Scan for the cell matching the given text and deliver its [x, y] coordinate at center. 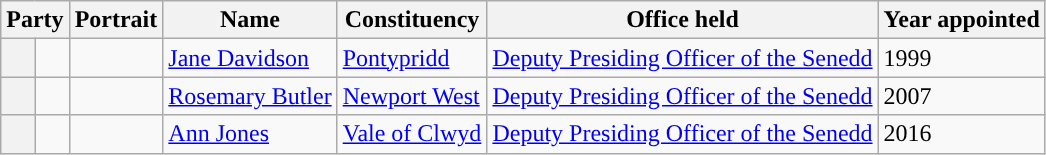
Jane Davidson [250, 58]
2007 [962, 96]
Name [250, 20]
Vale of Clwyd [412, 134]
Constituency [412, 20]
1999 [962, 58]
Office held [682, 20]
Newport West [412, 96]
Pontypridd [412, 58]
Ann Jones [250, 134]
Rosemary Butler [250, 96]
Party [35, 20]
Year appointed [962, 20]
2016 [962, 134]
Portrait [116, 20]
